From the cell containing the given text, extract its center point as [x, y] coordinate. 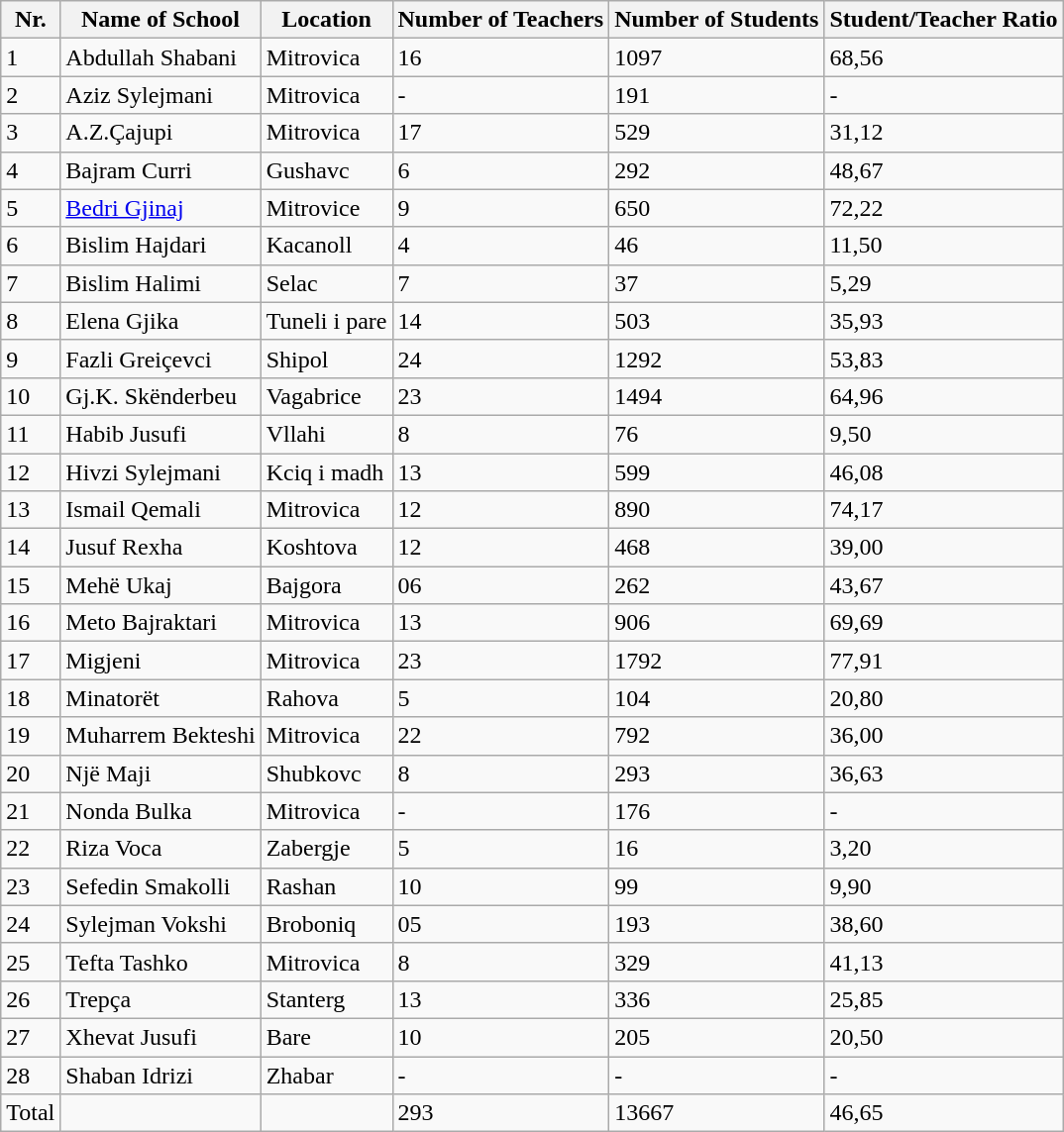
36,00 [943, 736]
41,13 [943, 962]
Bislim Halimi [160, 283]
Stanterg [327, 999]
Elena Gjika [160, 321]
48,67 [943, 170]
Tefta Tashko [160, 962]
3,20 [943, 849]
19 [31, 736]
Location [327, 20]
Shipol [327, 359]
5,29 [943, 283]
46 [717, 246]
Bislim Hajdari [160, 246]
292 [717, 170]
Sefedin Smakolli [160, 886]
Name of School [160, 20]
Nonda Bulka [160, 811]
3 [31, 133]
46,08 [943, 472]
529 [717, 133]
Number of Students [717, 20]
77,91 [943, 661]
1792 [717, 661]
31,12 [943, 133]
36,63 [943, 773]
39,00 [943, 548]
Mehë Ukaj [160, 585]
193 [717, 924]
Minatorët [160, 698]
1 [31, 57]
38,60 [943, 924]
336 [717, 999]
Bedri Gjinaj [160, 208]
Rashan [327, 886]
Zabergje [327, 849]
Hivzi Sylejmani [160, 472]
13667 [717, 1113]
25 [31, 962]
68,56 [943, 57]
Kciq i madh [327, 472]
792 [717, 736]
20,50 [943, 1037]
262 [717, 585]
64,96 [943, 396]
Total [31, 1113]
Student/Teacher Ratio [943, 20]
2 [31, 95]
Selac [327, 283]
906 [717, 623]
Habib Jusufi [160, 434]
Jusuf Rexha [160, 548]
11 [31, 434]
Fazli Greiçevci [160, 359]
Një Maji [160, 773]
Broboniq [327, 924]
35,93 [943, 321]
72,22 [943, 208]
Ismail Qemali [160, 510]
28 [31, 1075]
176 [717, 811]
21 [31, 811]
1494 [717, 396]
Vagabrice [327, 396]
Muharrem Bekteshi [160, 736]
Xhevat Jusufi [160, 1037]
Meto Bajraktari [160, 623]
Abdullah Shabani [160, 57]
43,67 [943, 585]
Number of Teachers [501, 20]
05 [501, 924]
Aziz Sylejmani [160, 95]
Trepça [160, 999]
Koshtova [327, 548]
Shaban Idrizi [160, 1075]
890 [717, 510]
599 [717, 472]
Vllahi [327, 434]
104 [717, 698]
Gj.K. Skënderbeu [160, 396]
18 [31, 698]
76 [717, 434]
Migjeni [160, 661]
191 [717, 95]
06 [501, 585]
Kacanoll [327, 246]
Sylejman Vokshi [160, 924]
Shubkovc [327, 773]
53,83 [943, 359]
11,50 [943, 246]
46,65 [943, 1113]
A.Z.Çajupi [160, 133]
15 [31, 585]
Bajgora [327, 585]
Nr. [31, 20]
Riza Voca [160, 849]
205 [717, 1037]
69,69 [943, 623]
9,90 [943, 886]
25,85 [943, 999]
26 [31, 999]
468 [717, 548]
503 [717, 321]
99 [717, 886]
Mitrovice [327, 208]
Gushavc [327, 170]
1097 [717, 57]
329 [717, 962]
Zhabar [327, 1075]
20,80 [943, 698]
Bare [327, 1037]
9,50 [943, 434]
Rahova [327, 698]
20 [31, 773]
37 [717, 283]
27 [31, 1037]
Bajram Curri [160, 170]
1292 [717, 359]
Tuneli i pare [327, 321]
650 [717, 208]
74,17 [943, 510]
